Detect which cell encompasses the target text, then output its (x, y) center coordinate. 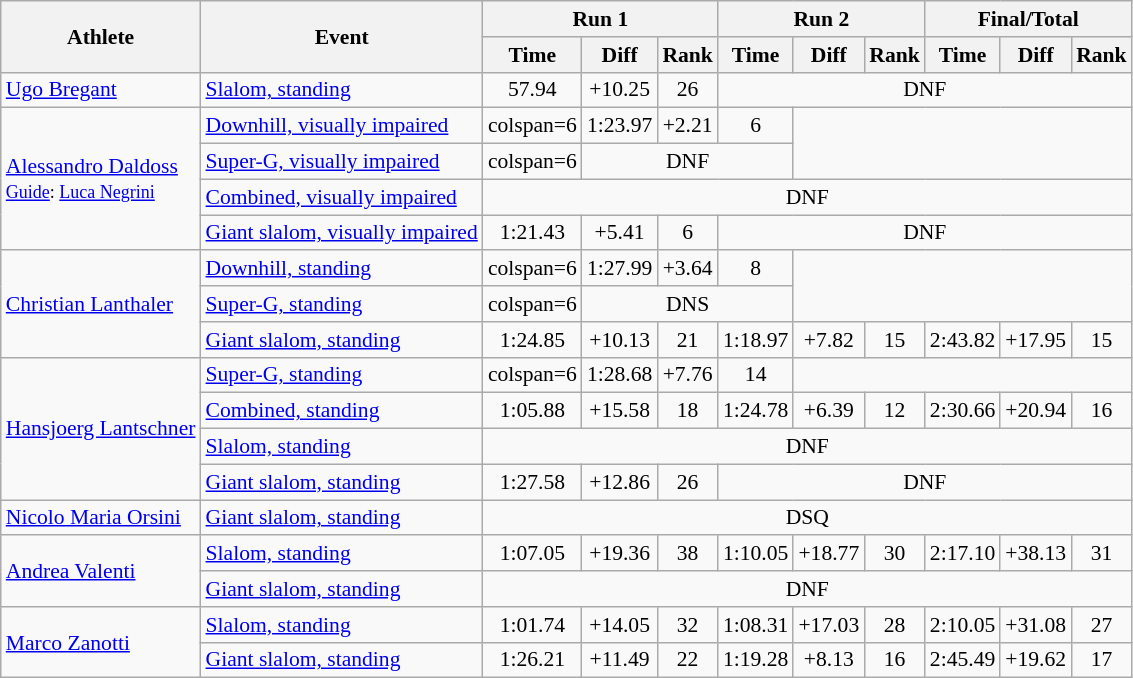
+14.05 (620, 625)
+15.58 (620, 411)
12 (894, 411)
2:43.82 (962, 340)
1:18.97 (756, 340)
+2.21 (688, 126)
Downhill, standing (342, 269)
Giant slalom, visually impaired (342, 233)
+11.49 (620, 660)
1:08.31 (756, 625)
Christian Lanthaler (101, 304)
Super-G, visually impaired (342, 162)
1:01.74 (532, 625)
Andrea Valenti (101, 572)
Athlete (101, 36)
+19.36 (620, 554)
+5.41 (620, 233)
18 (688, 411)
Hansjoerg Lantschner (101, 428)
DNS (688, 304)
Nicolo Maria Orsini (101, 518)
+19.62 (1036, 660)
1:28.68 (620, 375)
2:45.49 (962, 660)
Final/Total (1028, 19)
14 (756, 375)
21 (688, 340)
Run 1 (600, 19)
Ugo Bregant (101, 90)
+7.76 (688, 375)
+12.86 (620, 482)
+6.39 (828, 411)
+18.77 (828, 554)
2:30.66 (962, 411)
+10.13 (620, 340)
32 (688, 625)
+7.82 (828, 340)
Run 2 (822, 19)
1:21.43 (532, 233)
27 (1102, 625)
1:19.28 (756, 660)
DSQ (808, 518)
1:27.58 (532, 482)
Marco Zanotti (101, 642)
2:10.05 (962, 625)
1:23.97 (620, 126)
Downhill, visually impaired (342, 126)
+10.25 (620, 90)
+31.08 (1036, 625)
+20.94 (1036, 411)
1:07.05 (532, 554)
22 (688, 660)
1:05.88 (532, 411)
+17.95 (1036, 340)
Event (342, 36)
Combined, standing (342, 411)
+17.03 (828, 625)
57.94 (532, 90)
+3.64 (688, 269)
1:27.99 (620, 269)
Alessandro DaldossGuide: Luca Negrini (101, 179)
8 (756, 269)
+8.13 (828, 660)
17 (1102, 660)
1:26.21 (532, 660)
28 (894, 625)
1:10.05 (756, 554)
38 (688, 554)
30 (894, 554)
+38.13 (1036, 554)
1:24.85 (532, 340)
1:24.78 (756, 411)
31 (1102, 554)
Combined, visually impaired (342, 197)
2:17.10 (962, 554)
